Locate the cell with the specified text and output its (x, y) center coordinate. 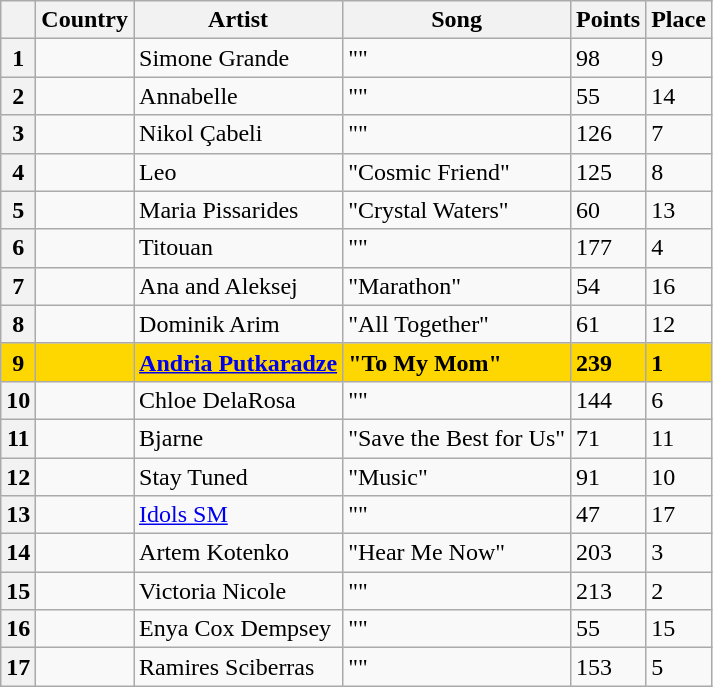
Nikol Çabeli (238, 134)
"Crystal Waters" (457, 210)
203 (608, 553)
"To My Mom" (457, 362)
Simone Grande (238, 58)
Ramires Sciberras (238, 667)
Leo (238, 172)
47 (608, 515)
239 (608, 362)
177 (608, 248)
Maria Pissarides (238, 210)
71 (608, 438)
126 (608, 134)
Place (679, 20)
"Save the Best for Us" (457, 438)
125 (608, 172)
60 (608, 210)
Bjarne (238, 438)
Artem Kotenko (238, 553)
213 (608, 591)
91 (608, 477)
98 (608, 58)
Andria Putkaradze (238, 362)
Victoria Nicole (238, 591)
54 (608, 286)
Annabelle (238, 96)
144 (608, 400)
Titouan (238, 248)
Idols SM (238, 515)
Ana and Aleksej (238, 286)
"All Together" (457, 324)
Artist (238, 20)
Chloe DelaRosa (238, 400)
Enya Cox Dempsey (238, 629)
Points (608, 20)
"Hear Me Now" (457, 553)
Country (85, 20)
153 (608, 667)
61 (608, 324)
Stay Tuned (238, 477)
"Cosmic Friend" (457, 172)
"Marathon" (457, 286)
Song (457, 20)
Dominik Arim (238, 324)
"Music" (457, 477)
